For the text-containing cell, return its midpoint in [x, y] coordinate format. 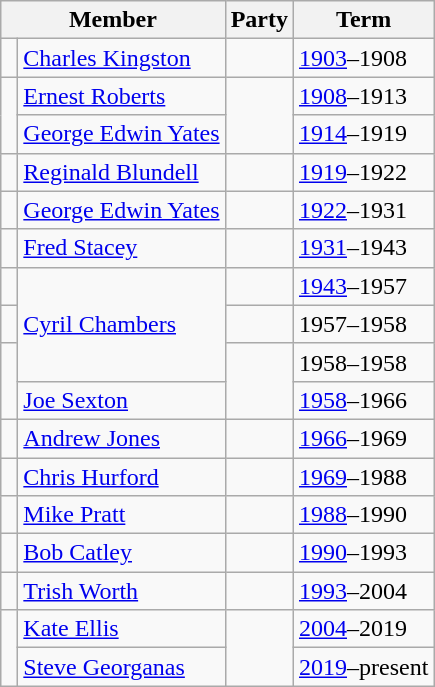
1914–1919 [363, 134]
Cyril Chambers [122, 324]
1958–1958 [363, 362]
Kate Ellis [122, 629]
Ernest Roberts [122, 96]
Andrew Jones [122, 438]
Fred Stacey [122, 248]
1957–1958 [363, 324]
Party [259, 20]
Member [113, 20]
2004–2019 [363, 629]
Reginald Blundell [122, 172]
Trish Worth [122, 591]
1988–1990 [363, 515]
1966–1969 [363, 438]
Joe Sexton [122, 400]
Term [363, 20]
2019–present [363, 667]
1993–2004 [363, 591]
Bob Catley [122, 553]
1908–1913 [363, 96]
1943–1957 [363, 286]
1990–1993 [363, 553]
1969–1988 [363, 477]
1922–1931 [363, 210]
1903–1908 [363, 58]
Mike Pratt [122, 515]
Steve Georganas [122, 667]
1919–1922 [363, 172]
1958–1966 [363, 400]
Chris Hurford [122, 477]
1931–1943 [363, 248]
Charles Kingston [122, 58]
